Locate the cell with the specified text and output its [x, y] center coordinate. 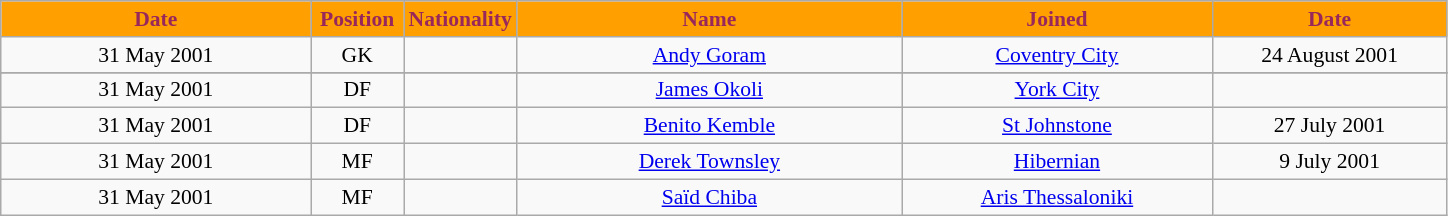
27 July 2001 [1330, 126]
Aris Thessaloniki [1057, 197]
Benito Kemble [710, 126]
James Okoli [710, 90]
Joined [1057, 19]
York City [1057, 90]
24 August 2001 [1330, 55]
GK [358, 55]
Name [710, 19]
Saïd Chiba [710, 197]
St Johnstone [1057, 126]
Nationality [460, 19]
Position [358, 19]
Hibernian [1057, 162]
Coventry City [1057, 55]
Derek Townsley [710, 162]
Andy Goram [710, 55]
9 July 2001 [1330, 162]
